Pinpoint the cell where the given text exists, returning its (x, y) midpoint coordinate. 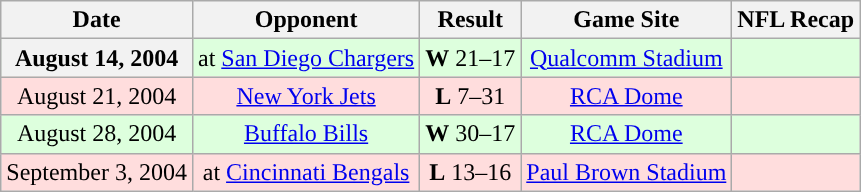
Paul Brown Stadium (626, 172)
Result (470, 20)
August 28, 2004 (97, 134)
Date (97, 20)
Qualcomm Stadium (626, 58)
Opponent (306, 20)
at San Diego Chargers (306, 58)
August 14, 2004 (97, 58)
September 3, 2004 (97, 172)
NFL Recap (796, 20)
L 13–16 (470, 172)
August 21, 2004 (97, 96)
New York Jets (306, 96)
W 21–17 (470, 58)
W 30–17 (470, 134)
Buffalo Bills (306, 134)
Game Site (626, 20)
L 7–31 (470, 96)
at Cincinnati Bengals (306, 172)
